For the text-containing cell, return its midpoint in [X, Y] coordinate format. 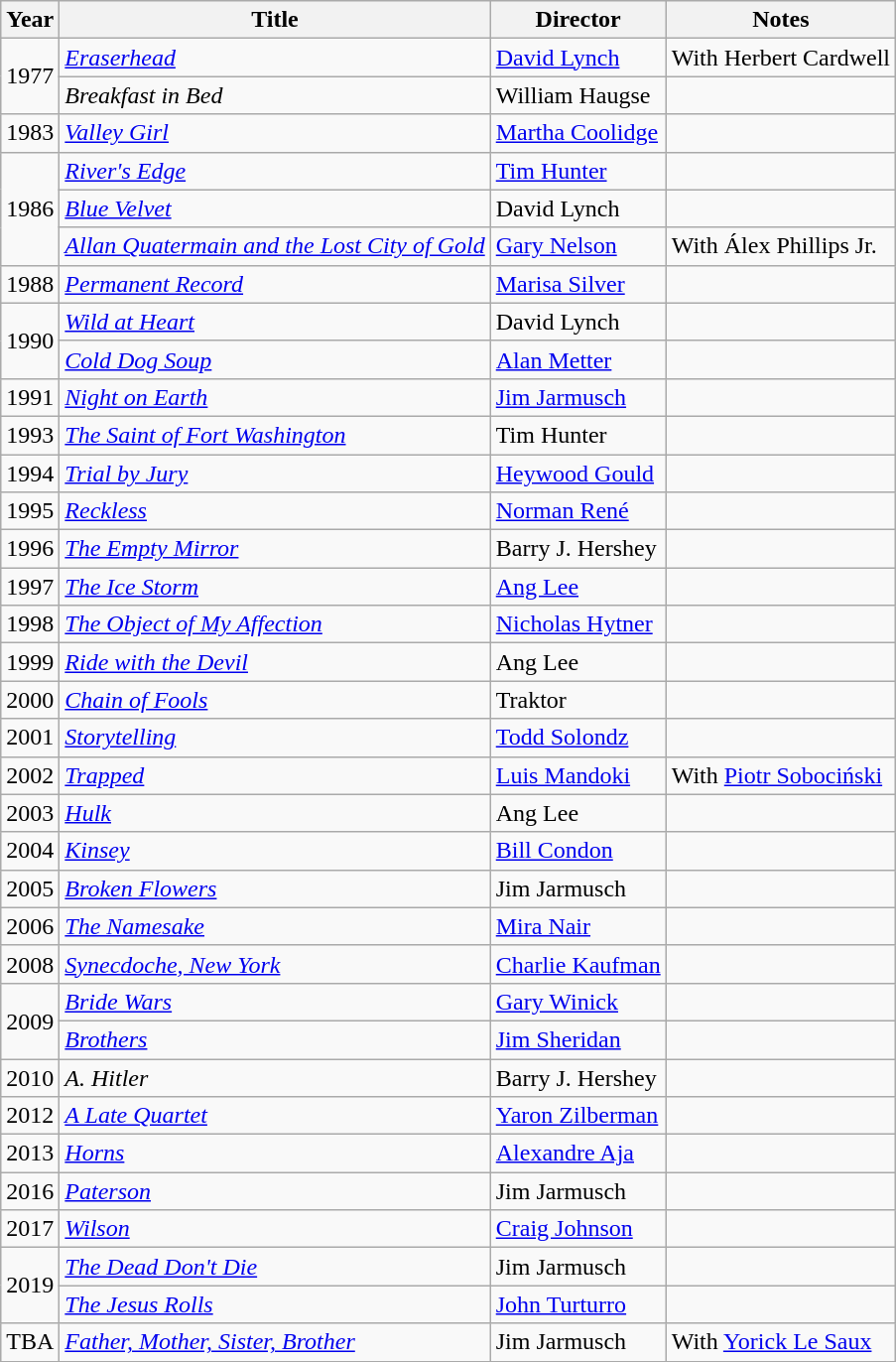
Bride Wars [275, 1002]
Todd Solondz [577, 738]
1999 [30, 662]
Trial by Jury [275, 474]
Nicholas Hytner [577, 624]
The Jesus Rolls [275, 1304]
2002 [30, 775]
Broken Flowers [275, 888]
Bill Condon [577, 851]
Breakfast in Bed [275, 95]
With Piotr Sobociński [780, 775]
The Object of My Affection [275, 624]
Year [30, 20]
The Saint of Fort Washington [275, 435]
2004 [30, 851]
1993 [30, 435]
1988 [30, 284]
Traktor [577, 700]
Heywood Gould [577, 474]
TBA [30, 1342]
Craig Johnson [577, 1229]
1997 [30, 587]
2008 [30, 964]
Gary Nelson [577, 246]
1983 [30, 133]
Alan Metter [577, 359]
Valley Girl [275, 133]
The Dead Don't Die [275, 1267]
2009 [30, 1021]
1994 [30, 474]
Permanent Record [275, 284]
Night on Earth [275, 397]
Director [577, 20]
Ride with the Devil [275, 662]
Title [275, 20]
Brothers [275, 1039]
Reckless [275, 511]
Father, Mother, Sister, Brother [275, 1342]
Alexandre Aja [577, 1154]
2017 [30, 1229]
Notes [780, 20]
1998 [30, 624]
2003 [30, 813]
1991 [30, 397]
Blue Velvet [275, 208]
The Namesake [275, 926]
2013 [30, 1154]
Kinsey [275, 851]
Charlie Kaufman [577, 964]
Marisa Silver [577, 284]
Chain of Fools [275, 700]
1990 [30, 340]
A Late Quartet [275, 1116]
1995 [30, 511]
Wilson [275, 1229]
A. Hitler [275, 1077]
Mira Nair [577, 926]
Luis Mandoki [577, 775]
2019 [30, 1286]
Hulk [275, 813]
The Ice Storm [275, 587]
Gary Winick [577, 1002]
Allan Quatermain and the Lost City of Gold [275, 246]
Martha Coolidge [577, 133]
2006 [30, 926]
Trapped [275, 775]
1996 [30, 549]
1986 [30, 208]
With Álex Phillips Jr. [780, 246]
Synecdoche, New York [275, 964]
2010 [30, 1077]
1977 [30, 76]
Wild at Heart [275, 322]
2012 [30, 1116]
William Haugse [577, 95]
John Turturro [577, 1304]
2016 [30, 1191]
Yaron Zilberman [577, 1116]
Cold Dog Soup [275, 359]
2001 [30, 738]
Storytelling [275, 738]
Jim Sheridan [577, 1039]
With Yorick Le Saux [780, 1342]
Eraserhead [275, 58]
2005 [30, 888]
River's Edge [275, 171]
Horns [275, 1154]
With Herbert Cardwell [780, 58]
The Empty Mirror [275, 549]
2000 [30, 700]
Paterson [275, 1191]
Norman René [577, 511]
